Extract the (x, y) coordinate from the center of the cell holding the provided text.  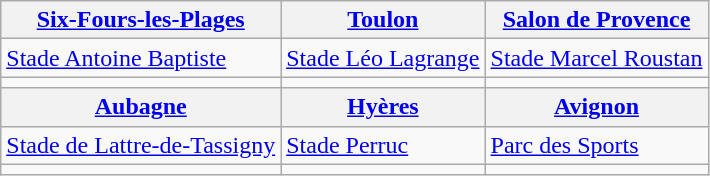
Aubagne (141, 107)
Stade Perruc (383, 145)
Stade de Lattre-de-Tassigny (141, 145)
Toulon (383, 20)
Avignon (596, 107)
Salon de Provence (596, 20)
Stade Antoine Baptiste (141, 58)
Hyères (383, 107)
Parc des Sports (596, 145)
Six-Fours-les-Plages (141, 20)
Stade Léo Lagrange (383, 58)
Stade Marcel Roustan (596, 58)
